From the cell containing the given text, extract its center point as [X, Y] coordinate. 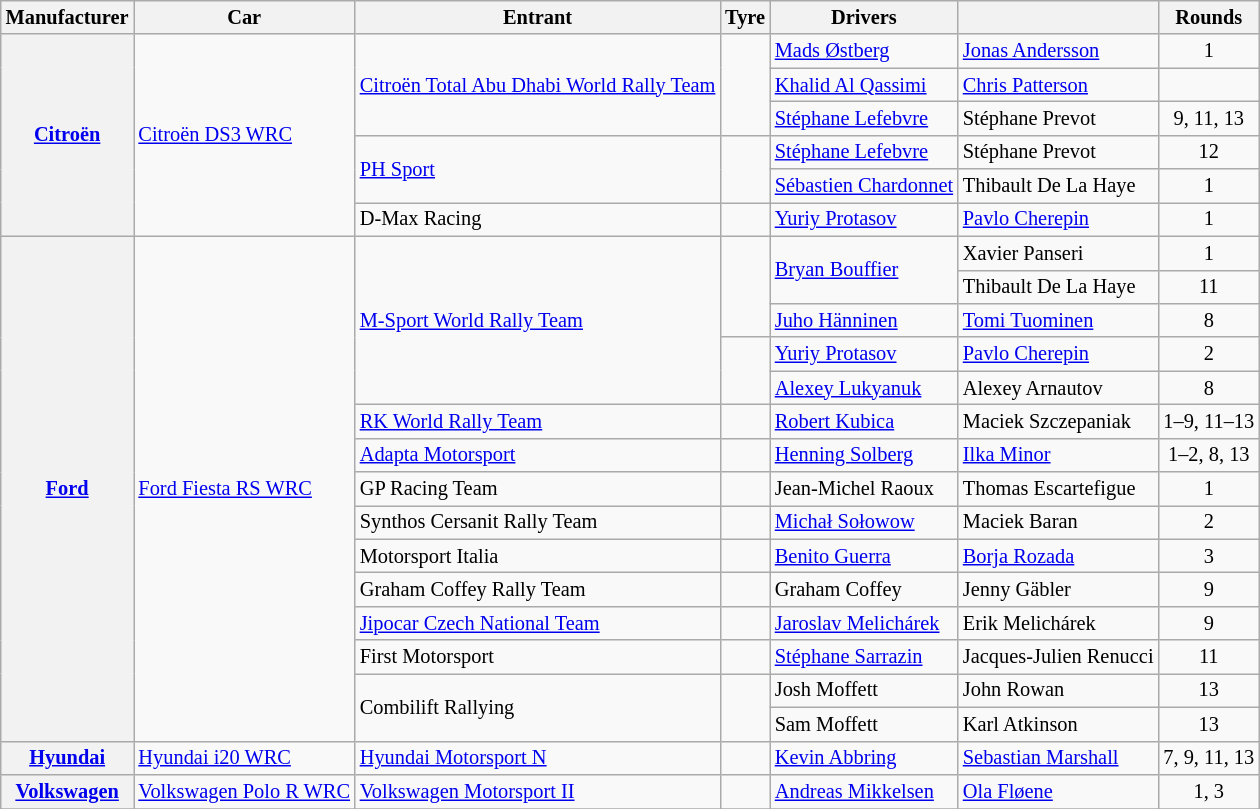
Josh Moffett [864, 690]
Xavier Panseri [1058, 253]
Mads Østberg [864, 51]
Combilift Rallying [538, 706]
Car [244, 17]
M-Sport World Rally Team [538, 320]
Adapta Motorsport [538, 455]
Bryan Bouffier [864, 270]
Ola Fløene [1058, 791]
Volkswagen Motorsport II [538, 791]
Graham Coffey [864, 589]
D-Max Racing [538, 219]
Jean-Michel Raoux [864, 489]
Ilka Minor [1058, 455]
RK World Rally Team [538, 421]
Jipocar Czech National Team [538, 623]
Jacques-Julien Renucci [1058, 657]
Erik Melichárek [1058, 623]
Hyundai i20 WRC [244, 758]
1–2, 8, 13 [1208, 455]
Michał Sołowow [864, 522]
Kevin Abbring [864, 758]
Jenny Gäbler [1058, 589]
Juho Hänninen [864, 320]
Borja Rozada [1058, 556]
1–9, 11–13 [1208, 421]
Jaroslav Melichárek [864, 623]
Citroën Total Abu Dhabi World Rally Team [538, 84]
Ford [68, 488]
Sébastien Chardonnet [864, 186]
Henning Solberg [864, 455]
7, 9, 11, 13 [1208, 758]
Maciek Szczepaniak [1058, 421]
Alexey Arnautov [1058, 388]
Alexey Lukyanuk [864, 388]
Tomi Tuominen [1058, 320]
John Rowan [1058, 690]
Volkswagen Polo R WRC [244, 791]
Benito Guerra [864, 556]
Rounds [1208, 17]
Graham Coffey Rally Team [538, 589]
Thomas Escartefigue [1058, 489]
Synthos Cersanit Rally Team [538, 522]
Ford Fiesta RS WRC [244, 488]
3 [1208, 556]
Maciek Baran [1058, 522]
1, 3 [1208, 791]
Citroën [68, 135]
Andreas Mikkelsen [864, 791]
Citroën DS3 WRC [244, 135]
Karl Atkinson [1058, 724]
Motorsport Italia [538, 556]
Khalid Al Qassimi [864, 85]
Robert Kubica [864, 421]
Tyre [745, 17]
First Motorsport [538, 657]
Sebastian Marshall [1058, 758]
9, 11, 13 [1208, 118]
Drivers [864, 17]
Chris Patterson [1058, 85]
Jonas Andersson [1058, 51]
GP Racing Team [538, 489]
Volkswagen [68, 791]
Sam Moffett [864, 724]
Hyundai Motorsport N [538, 758]
Hyundai [68, 758]
Manufacturer [68, 17]
12 [1208, 152]
Stéphane Sarrazin [864, 657]
Entrant [538, 17]
PH Sport [538, 168]
